Provide the [X, Y] coordinate of the cell's center where the given text is located.  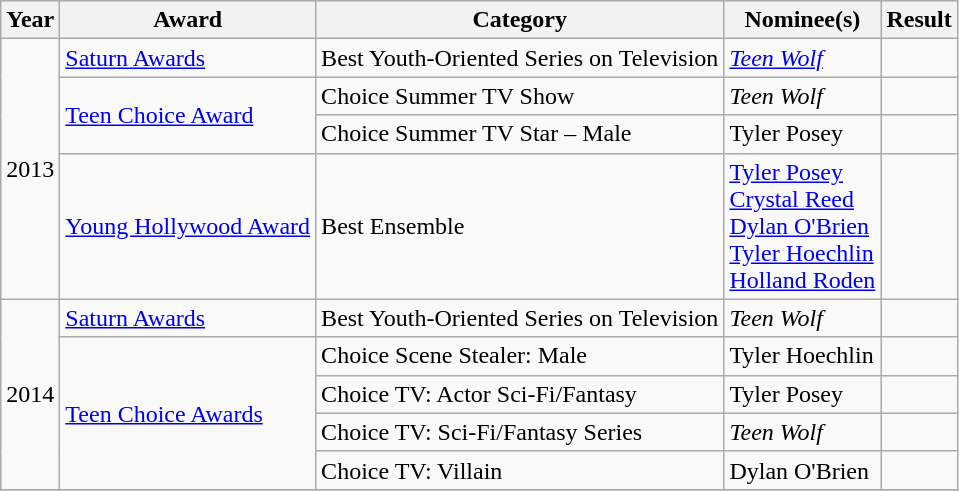
Choice Scene Stealer: Male [520, 356]
2014 [30, 394]
Young Hollywood Award [188, 226]
Result [919, 20]
Teen Choice Awards [188, 413]
Choice TV: Actor Sci-Fi/Fantasy [520, 394]
Choice TV: Sci-Fi/Fantasy Series [520, 432]
Dylan O'Brien [802, 470]
Year [30, 20]
Best Ensemble [520, 226]
Teen Choice Award [188, 115]
Tyler Hoechlin [802, 356]
Tyler PoseyCrystal ReedDylan O'BrienTyler HoechlinHolland Roden [802, 226]
Choice Summer TV Star – Male [520, 134]
Category [520, 20]
2013 [30, 169]
Nominee(s) [802, 20]
Choice Summer TV Show [520, 96]
Choice TV: Villain [520, 470]
Award [188, 20]
